Provide the (x, y) coordinate of the cell's center where the given text is located.  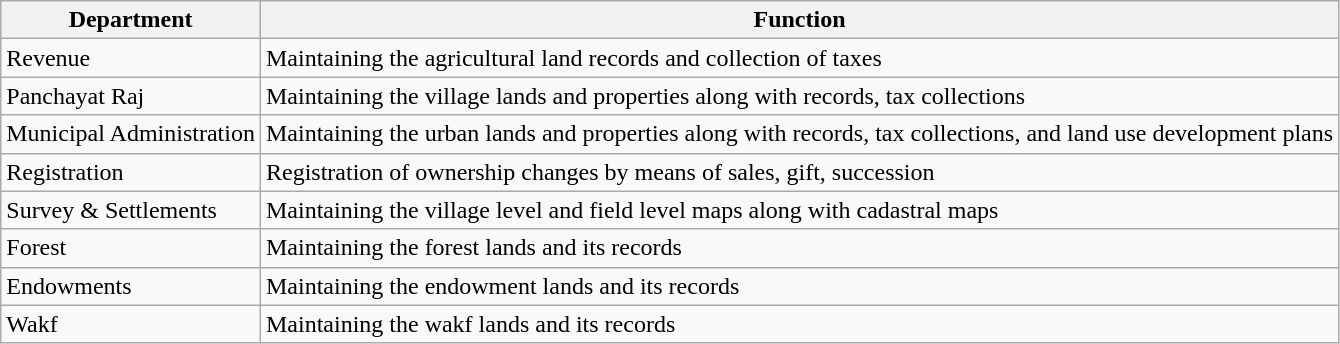
Revenue (131, 58)
Registration of ownership changes by means of sales, gift, succession (799, 172)
Wakf (131, 324)
Maintaining the forest lands and its records (799, 248)
Registration (131, 172)
Municipal Administration (131, 134)
Maintaining the village level and field level maps along with cadastral maps (799, 210)
Maintaining the wakf lands and its records (799, 324)
Function (799, 20)
Maintaining the agricultural land records and collection of taxes (799, 58)
Endowments (131, 286)
Maintaining the endowment lands and its records (799, 286)
Department (131, 20)
Maintaining the village lands and properties along with records, tax collections (799, 96)
Panchayat Raj (131, 96)
Maintaining the urban lands and properties along with records, tax collections, and land use development plans (799, 134)
Survey & Settlements (131, 210)
Forest (131, 248)
